Search for the cell housing the specified text and yield its (x, y) center coordinate. 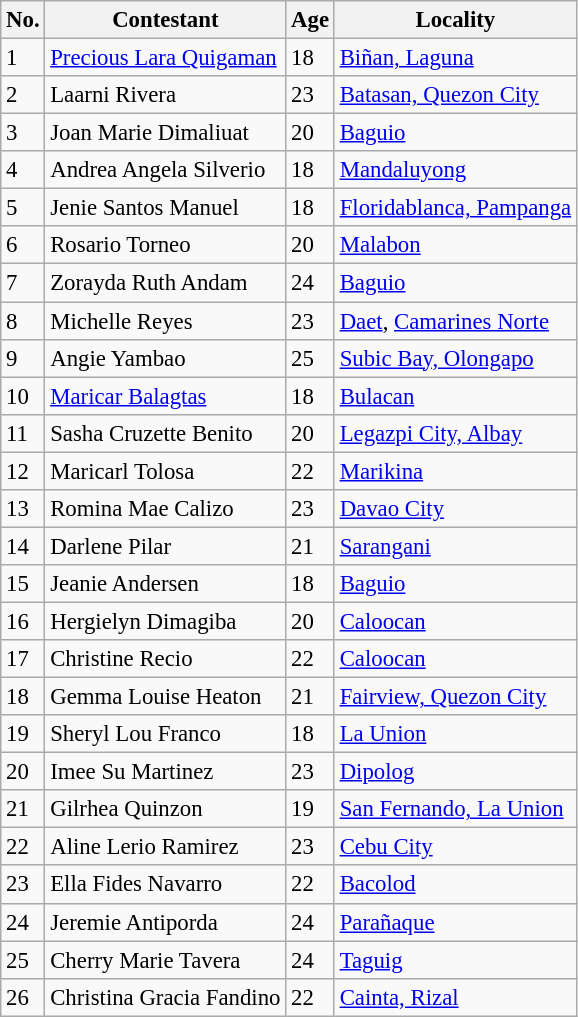
Floridablanca, Pampanga (455, 208)
Marikina (455, 471)
No. (23, 20)
San Fernando, La Union (455, 809)
5 (23, 208)
2 (23, 95)
Christine Recio (166, 659)
Contestant (166, 20)
14 (23, 546)
Daet, Camarines Norte (455, 321)
9 (23, 358)
Bulacan (455, 396)
Imee Su Martinez (166, 772)
Gemma Louise Heaton (166, 697)
Jeanie Andersen (166, 584)
Locality (455, 20)
Zorayda Ruth Andam (166, 283)
6 (23, 245)
Christina Gracia Fandino (166, 997)
Fairview, Quezon City (455, 697)
Rosario Torneo (166, 245)
15 (23, 584)
1 (23, 58)
Mandaluyong (455, 170)
Jeremie Antiporda (166, 922)
Batasan, Quezon City (455, 95)
Andrea Angela Silverio (166, 170)
Sheryl Lou Franco (166, 734)
Hergielyn Dimagiba (166, 621)
17 (23, 659)
Legazpi City, Albay (455, 433)
Age (310, 20)
Biñan, Laguna (455, 58)
Maricarl Tolosa (166, 471)
Gilrhea Quinzon (166, 809)
Aline Lerio Ramirez (166, 847)
7 (23, 283)
Cherry Marie Tavera (166, 960)
8 (23, 321)
Sasha Cruzette Benito (166, 433)
Parañaque (455, 922)
Michelle Reyes (166, 321)
Davao City (455, 509)
4 (23, 170)
13 (23, 509)
Cebu City (455, 847)
3 (23, 133)
Maricar Balagtas (166, 396)
Sarangani (455, 546)
Malabon (455, 245)
Dipolog (455, 772)
Angie Yambao (166, 358)
Romina Mae Calizo (166, 509)
Darlene Pilar (166, 546)
26 (23, 997)
Precious Lara Quigaman (166, 58)
Taguig (455, 960)
Ella Fides Navarro (166, 885)
Subic Bay, Olongapo (455, 358)
Joan Marie Dimaliuat (166, 133)
12 (23, 471)
10 (23, 396)
Laarni Rivera (166, 95)
16 (23, 621)
La Union (455, 734)
Bacolod (455, 885)
Cainta, Rizal (455, 997)
Jenie Santos Manuel (166, 208)
11 (23, 433)
